Locate the cell with the specified text and output its [X, Y] center coordinate. 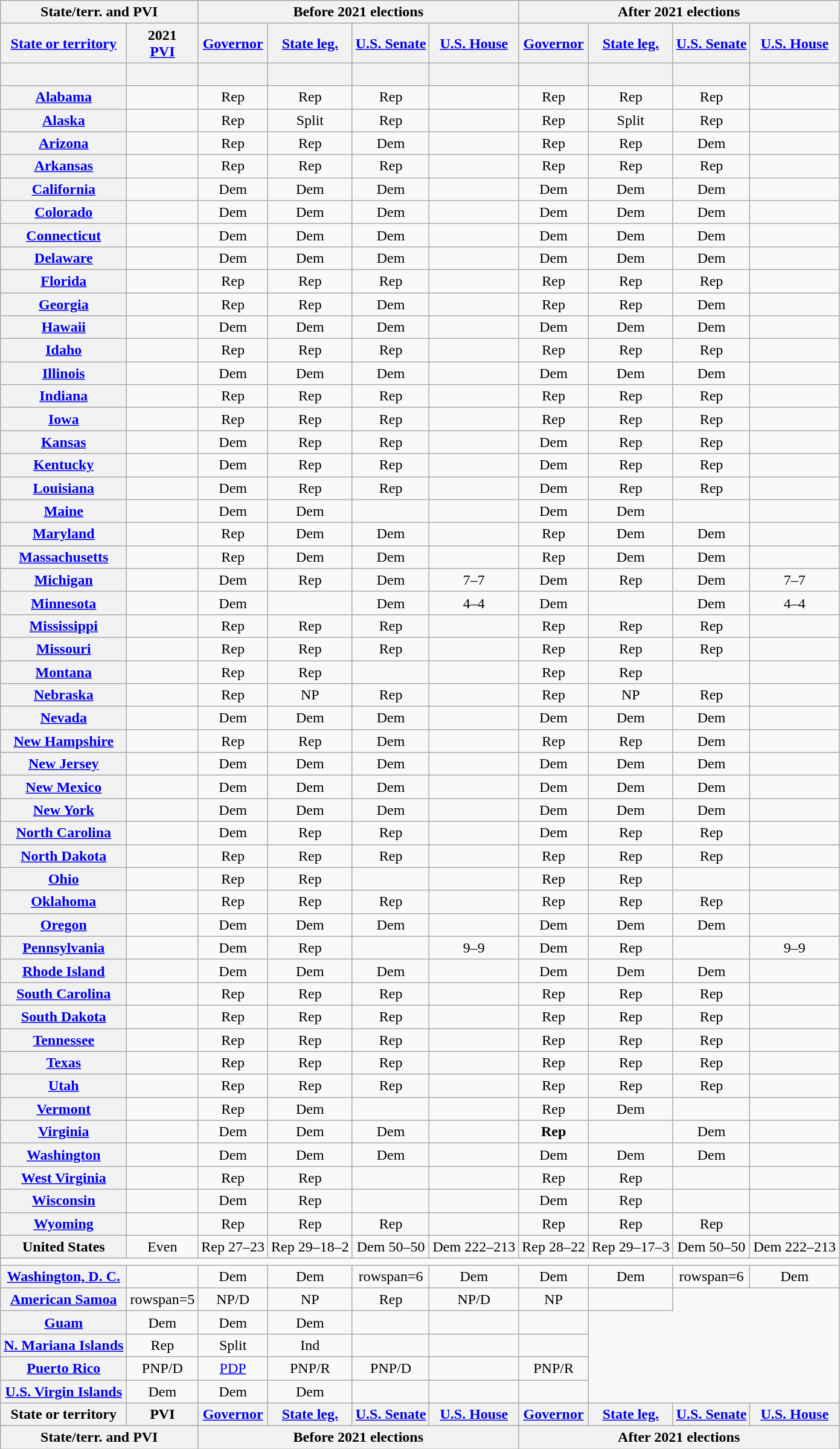
Rhode Island [64, 971]
Delaware [64, 258]
2021PVI [162, 43]
Puerto Rico [64, 1368]
Virginia [64, 1132]
Massachusetts [64, 557]
Connecticut [64, 235]
Rep 29–17–3 [630, 1247]
Colorado [64, 212]
Ohio [64, 879]
Missouri [64, 649]
South Carolina [64, 994]
Arizona [64, 143]
Louisiana [64, 488]
Minnesota [64, 603]
Nevada [64, 718]
Arkansas [64, 166]
Illinois [64, 373]
Nebraska [64, 695]
Texas [64, 1063]
Florida [64, 281]
West Virginia [64, 1178]
New York [64, 810]
Washington [64, 1155]
Montana [64, 672]
Idaho [64, 350]
Indiana [64, 396]
Even [162, 1247]
Georgia [64, 304]
Maryland [64, 534]
South Dakota [64, 1017]
American Samoa [64, 1299]
Utah [64, 1086]
New Jersey [64, 764]
New Mexico [64, 787]
Ind [310, 1345]
U.S. Virgin Islands [64, 1391]
Washington, D. C. [64, 1276]
PVI [162, 1415]
Mississippi [64, 626]
North Carolina [64, 833]
Kentucky [64, 465]
Rep 27–23 [233, 1247]
Wyoming [64, 1224]
Alaska [64, 120]
PDP [233, 1368]
Oregon [64, 925]
North Dakota [64, 856]
Tennessee [64, 1039]
Iowa [64, 419]
Alabama [64, 97]
United States [64, 1247]
Kansas [64, 442]
Rep 29–18–2 [310, 1247]
Guam [64, 1322]
Rep 28–22 [554, 1247]
Maine [64, 511]
rowspan=5 [162, 1299]
California [64, 189]
New Hampshire [64, 741]
Oklahoma [64, 902]
Wisconsin [64, 1201]
Michigan [64, 580]
N. Mariana Islands [64, 1345]
Hawaii [64, 327]
Vermont [64, 1109]
Pennsylvania [64, 948]
